Extract the [X, Y] coordinate from the center of the cell holding the provided text.  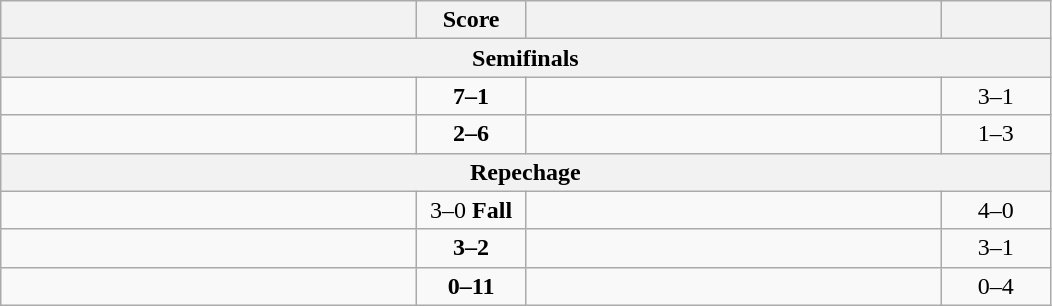
2–6 [472, 134]
7–1 [472, 96]
Repechage [526, 172]
1–3 [996, 134]
0–4 [996, 286]
3–2 [472, 248]
Semifinals [526, 58]
Score [472, 20]
4–0 [996, 210]
3–0 Fall [472, 210]
0–11 [472, 286]
